Locate the cell with the specified text and output its (X, Y) center coordinate. 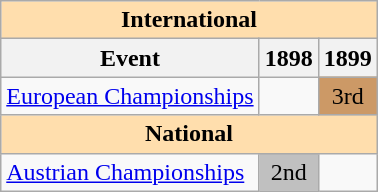
1899 (348, 58)
International (189, 20)
2nd (288, 172)
European Championships (130, 96)
3rd (348, 96)
National (189, 134)
Austrian Championships (130, 172)
Event (130, 58)
1898 (288, 58)
